Output the (x, y) coordinate of the center of the cell containing the given text.  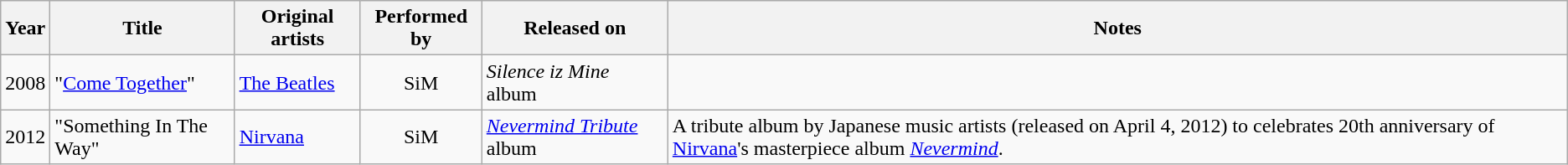
Performed by (420, 28)
Title (142, 28)
Year (25, 28)
"Something In The Way" (142, 137)
2008 (25, 82)
Nevermind Tribute album (575, 137)
Original artists (297, 28)
The Beatles (297, 82)
"Come Together" (142, 82)
Released on (575, 28)
Notes (1117, 28)
Nirvana (297, 137)
A tribute album by Japanese music artists (released on April 4, 2012) to celebrates 20th anniversary of Nirvana's masterpiece album Nevermind. (1117, 137)
Silence iz Mine album (575, 82)
2012 (25, 137)
